Find where the given text appears and provide that cell's center as [X, Y] coordinate. 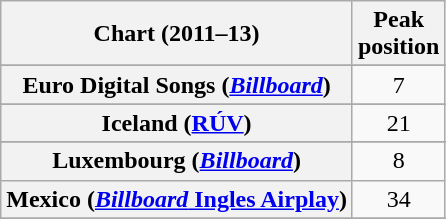
Peak position [398, 34]
Euro Digital Songs (Billboard) [177, 85]
Mexico (Billboard Ingles Airplay) [177, 199]
8 [398, 161]
7 [398, 85]
Iceland (RÚV) [177, 123]
21 [398, 123]
Luxembourg (Billboard) [177, 161]
Chart (2011–13) [177, 34]
34 [398, 199]
